Search for the cell housing the specified text and yield its [X, Y] center coordinate. 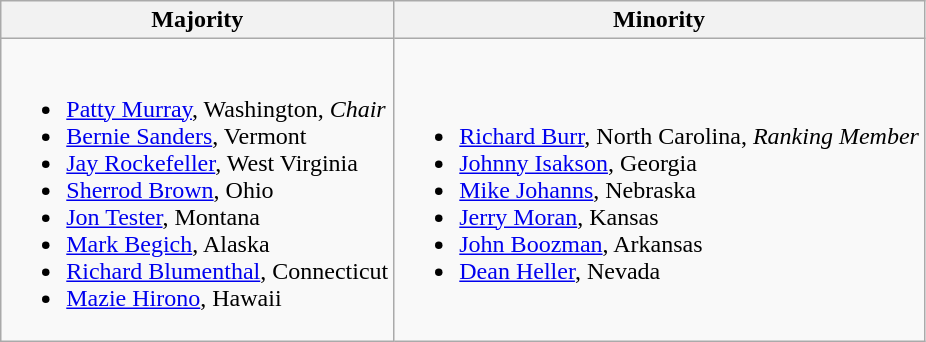
Richard Burr, North Carolina, Ranking MemberJohnny Isakson, GeorgiaMike Johanns, NebraskaJerry Moran, KansasJohn Boozman, ArkansasDean Heller, Nevada [660, 190]
Majority [198, 20]
Minority [660, 20]
